Search for the cell housing the specified text and yield its (x, y) center coordinate. 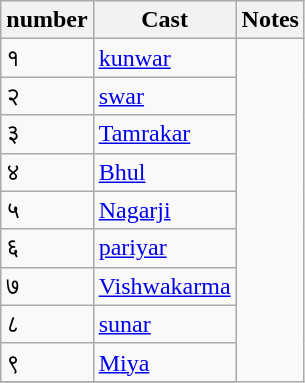
Cast (164, 20)
Tamrakar (164, 134)
९ (47, 362)
८ (47, 324)
kunwar (164, 58)
swar (164, 96)
७ (47, 286)
Bhul (164, 172)
६ (47, 248)
१ (47, 58)
Notes (270, 20)
५ (47, 210)
Miya (164, 362)
Vishwakarma (164, 286)
sunar (164, 324)
२ (47, 96)
number (47, 20)
pariyar (164, 248)
४ (47, 172)
Nagarji (164, 210)
३ (47, 134)
